Return the [X, Y] coordinate for the center point of the cell that contains the specified text.  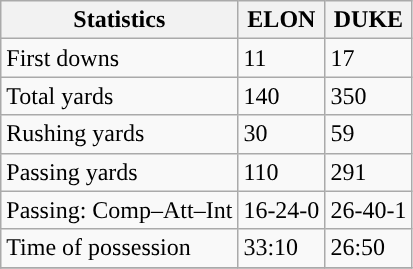
17 [368, 58]
Passing: Comp–Att–Int [120, 210]
291 [368, 172]
Passing yards [120, 172]
ELON [282, 20]
First downs [120, 58]
Total yards [120, 96]
11 [282, 58]
110 [282, 172]
350 [368, 96]
Rushing yards [120, 134]
140 [282, 96]
59 [368, 134]
30 [282, 134]
26-40-1 [368, 210]
26:50 [368, 248]
DUKE [368, 20]
16-24-0 [282, 210]
Statistics [120, 20]
33:10 [282, 248]
Time of possession [120, 248]
